Provide the (X, Y) coordinate of the cell's center where the given text is located.  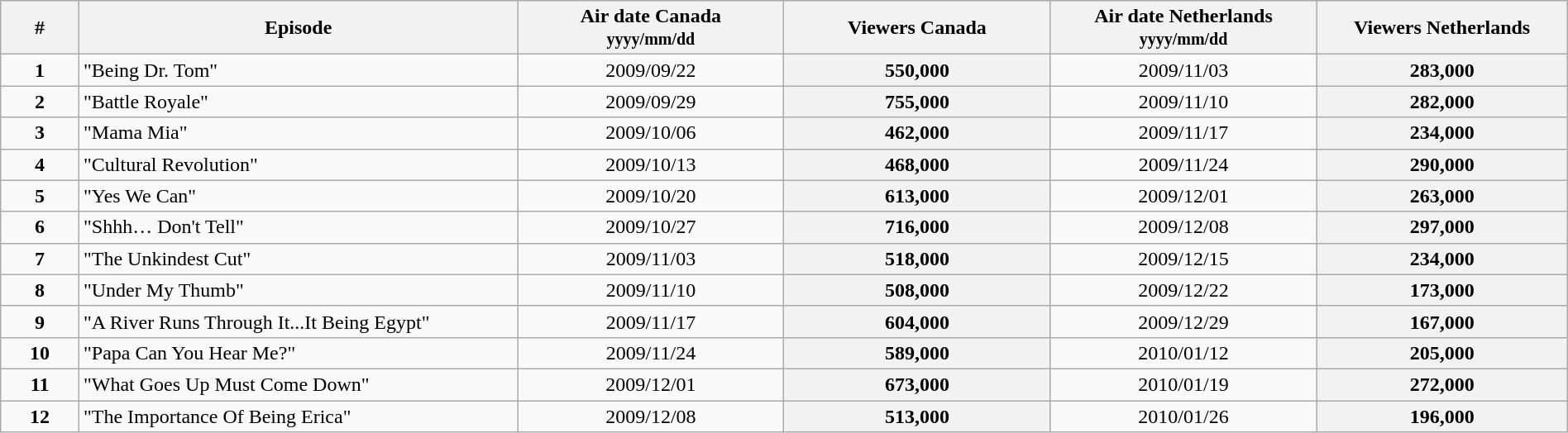
# (40, 28)
"Under My Thumb" (298, 290)
173,000 (1442, 290)
468,000 (917, 164)
196,000 (1442, 416)
9 (40, 321)
1 (40, 70)
2009/10/06 (651, 133)
Air date Netherlandsyyyy/mm/dd (1183, 28)
"Shhh… Don't Tell" (298, 227)
8 (40, 290)
7 (40, 259)
Episode (298, 28)
716,000 (917, 227)
613,000 (917, 196)
"Yes We Can" (298, 196)
290,000 (1442, 164)
2010/01/12 (1183, 353)
5 (40, 196)
"What Goes Up Must Come Down" (298, 384)
2 (40, 102)
550,000 (917, 70)
Viewers Netherlands (1442, 28)
2009/10/27 (651, 227)
"Cultural Revolution" (298, 164)
513,000 (917, 416)
673,000 (917, 384)
2009/09/29 (651, 102)
"The Unkindest Cut" (298, 259)
755,000 (917, 102)
589,000 (917, 353)
6 (40, 227)
518,000 (917, 259)
272,000 (1442, 384)
10 (40, 353)
4 (40, 164)
"Papa Can You Hear Me?" (298, 353)
508,000 (917, 290)
2009/10/13 (651, 164)
2009/12/15 (1183, 259)
297,000 (1442, 227)
Air date Canadayyyy/mm/dd (651, 28)
2009/09/22 (651, 70)
167,000 (1442, 321)
2009/12/29 (1183, 321)
"The Importance Of Being Erica" (298, 416)
11 (40, 384)
"Being Dr. Tom" (298, 70)
263,000 (1442, 196)
2010/01/19 (1183, 384)
283,000 (1442, 70)
"A River Runs Through It...It Being Egypt" (298, 321)
3 (40, 133)
2010/01/26 (1183, 416)
"Battle Royale" (298, 102)
12 (40, 416)
2009/12/22 (1183, 290)
282,000 (1442, 102)
604,000 (917, 321)
462,000 (917, 133)
"Mama Mia" (298, 133)
Viewers Canada (917, 28)
205,000 (1442, 353)
2009/10/20 (651, 196)
